Identify which cell holds the provided text, then report its (x, y) central coordinate. 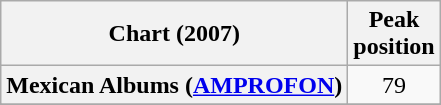
Chart (2007) (174, 34)
79 (394, 85)
Mexican Albums (AMPROFON) (174, 85)
Peakposition (394, 34)
